Scan for the cell matching the given text and deliver its (X, Y) coordinate at center. 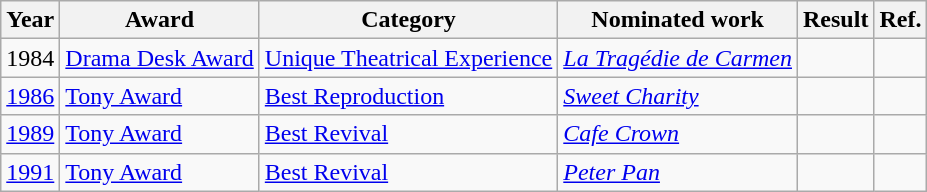
Nominated work (678, 20)
Cafe Crown (678, 134)
1989 (30, 134)
Best Reproduction (408, 96)
Peter Pan (678, 172)
Sweet Charity (678, 96)
La Tragédie de Carmen (678, 58)
1991 (30, 172)
Category (408, 20)
Result (836, 20)
Year (30, 20)
1986 (30, 96)
Ref. (900, 20)
Award (160, 20)
Unique Theatrical Experience (408, 58)
1984 (30, 58)
Drama Desk Award (160, 58)
